From the cell containing the given text, extract its center point as [X, Y] coordinate. 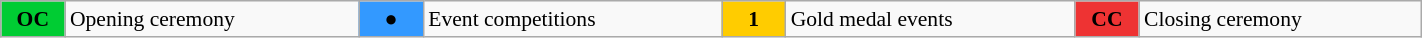
Event competitions [572, 19]
● [391, 19]
OC [33, 19]
1 [754, 19]
Opening ceremony [212, 19]
Gold medal events [930, 19]
Closing ceremony [1280, 19]
CC [1107, 19]
